Identify which cell holds the provided text, then report its (x, y) central coordinate. 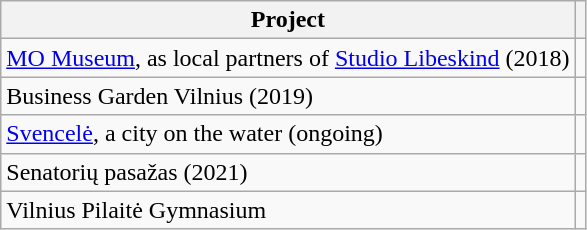
Senatorių pasažas (2021) (288, 172)
Business Garden Vilnius (2019) (288, 96)
MO Museum, as local partners of Studio Libeskind (2018) (288, 58)
Svencelė, a city on the water (ongoing) (288, 134)
Vilnius Pilaitė Gymnasium (288, 210)
Project (288, 20)
